Return the [x, y] coordinate for the center point of the cell that contains the specified text.  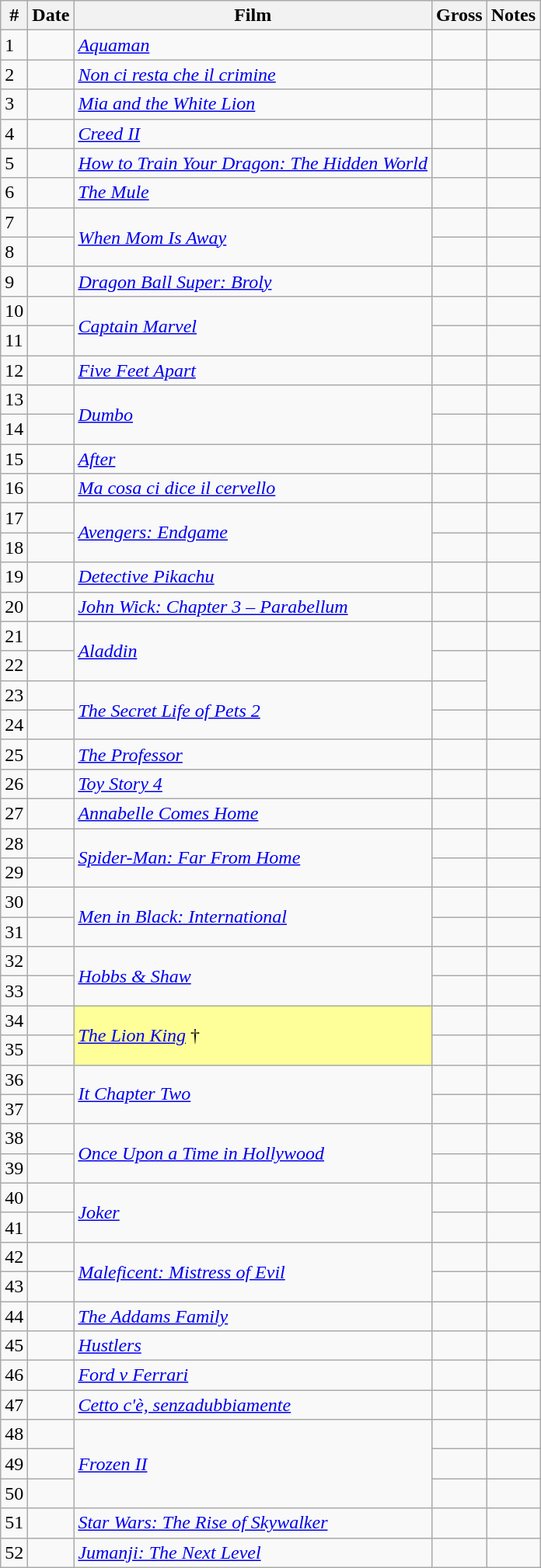
Five Feet Apart [253, 370]
36 [14, 1080]
Aquaman [253, 45]
The Lion King † [253, 1035]
6 [14, 193]
29 [14, 873]
32 [14, 961]
28 [14, 843]
21 [14, 636]
33 [14, 991]
8 [14, 252]
11 [14, 340]
Spider-Man: Far From Home [253, 857]
Maleficent: Mistress of Evil [253, 1271]
After [253, 459]
20 [14, 607]
The Mule [253, 193]
Joker [253, 1212]
37 [14, 1109]
17 [14, 518]
Aladdin [253, 651]
Toy Story 4 [253, 784]
Jumanji: The Next Level [253, 1552]
14 [14, 429]
44 [14, 1316]
# [14, 16]
Notes [513, 16]
Non ci resta che il crimine [253, 75]
Avengers: Endgame [253, 533]
13 [14, 400]
Film [253, 16]
Detective Pikachu [253, 577]
16 [14, 488]
Creed II [253, 134]
48 [14, 1434]
42 [14, 1257]
40 [14, 1198]
John Wick: Chapter 3 – Parabellum [253, 607]
27 [14, 813]
The Professor [253, 754]
46 [14, 1375]
30 [14, 902]
10 [14, 311]
Mia and the White Lion [253, 104]
26 [14, 784]
50 [14, 1493]
4 [14, 134]
Dragon Ball Super: Broly [253, 281]
When Mom Is Away [253, 237]
The Addams Family [253, 1316]
22 [14, 666]
52 [14, 1552]
Dumbo [253, 415]
Star Wars: The Rise of Skywalker [253, 1523]
34 [14, 1020]
7 [14, 222]
5 [14, 163]
2 [14, 75]
15 [14, 459]
Date [51, 16]
41 [14, 1227]
12 [14, 370]
31 [14, 932]
Hobbs & Shaw [253, 976]
45 [14, 1346]
47 [14, 1405]
38 [14, 1139]
23 [14, 695]
Ma cosa ci dice il cervello [253, 488]
Hustlers [253, 1346]
49 [14, 1464]
Cetto c'è, senzadubbiamente [253, 1405]
Annabelle Comes Home [253, 813]
How to Train Your Dragon: The Hidden World [253, 163]
51 [14, 1523]
Frozen II [253, 1464]
24 [14, 725]
The Secret Life of Pets 2 [253, 710]
It Chapter Two [253, 1094]
9 [14, 281]
Ford v Ferrari [253, 1375]
Men in Black: International [253, 917]
Once Upon a Time in Hollywood [253, 1153]
25 [14, 754]
35 [14, 1050]
Captain Marvel [253, 325]
3 [14, 104]
19 [14, 577]
18 [14, 548]
Gross [460, 16]
1 [14, 45]
39 [14, 1168]
43 [14, 1286]
